Return (x, y) of the center of cell containing provided text 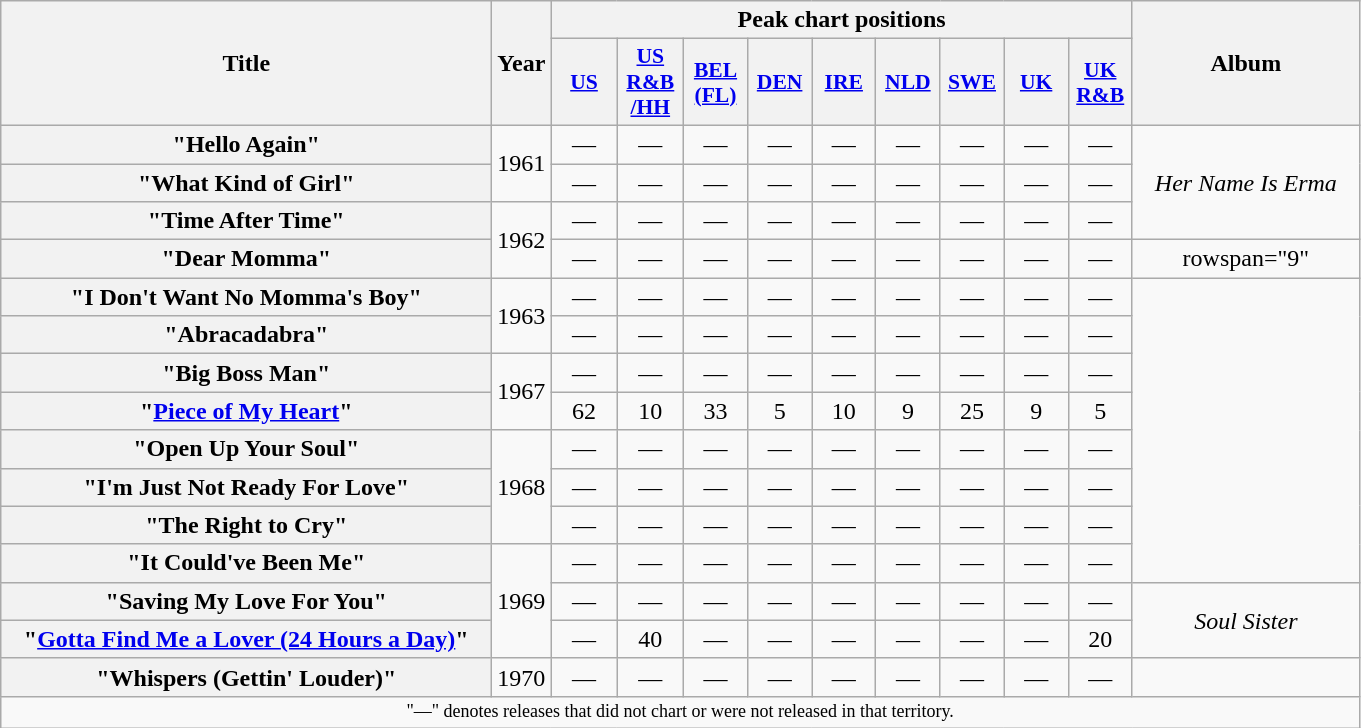
"Abracadabra" (246, 335)
40 (650, 639)
"I'm Just Not Ready For Love" (246, 487)
"Saving My Love For You" (246, 601)
1967 (522, 392)
Year (522, 64)
1962 (522, 240)
"The Right to Cry" (246, 525)
"I Don't Want No Momma's Boy" (246, 297)
"Gotta Find Me a Lover (24 Hours a Day)" (246, 639)
NLD (908, 82)
1969 (522, 601)
62 (584, 411)
20 (1100, 639)
Title (246, 64)
1963 (522, 316)
"It Could've Been Me" (246, 563)
"Piece of My Heart" (246, 411)
Soul Sister (1246, 620)
"What Kind of Girl" (246, 183)
BEL(FL) (715, 82)
33 (715, 411)
UK R&B (1100, 82)
IRE (844, 82)
1968 (522, 487)
25 (972, 411)
"Hello Again" (246, 144)
"Dear Momma" (246, 259)
Peak chart positions (842, 20)
"Whispers (Gettin' Louder)" (246, 677)
"Big Boss Man" (246, 373)
DEN (780, 82)
Album (1246, 64)
Her Name Is Erma (1246, 182)
UK (1036, 82)
US (584, 82)
SWE (972, 82)
1961 (522, 163)
rowspan="9" (1246, 259)
"Time After Time" (246, 221)
"—" denotes releases that did not chart or were not released in that territory. (680, 712)
"Open Up Your Soul" (246, 449)
1970 (522, 677)
USR&B/HH (650, 82)
